Return [X, Y] of the center of cell containing provided text 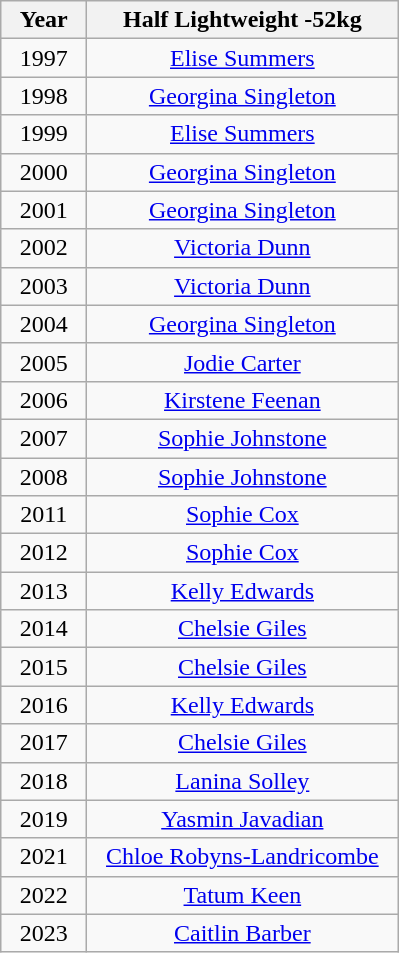
2022 [44, 895]
Jodie Carter [242, 362]
2001 [44, 210]
Caitlin Barber [242, 933]
Year [44, 20]
Tatum Keen [242, 895]
2000 [44, 172]
Lanina Solley [242, 781]
Half Lightweight -52kg [242, 20]
2014 [44, 629]
2011 [44, 515]
2012 [44, 553]
2018 [44, 781]
Chloe Robyns-Landricombe [242, 857]
Yasmin Javadian [242, 819]
2023 [44, 933]
2013 [44, 591]
2019 [44, 819]
Kirstene Feenan [242, 400]
2002 [44, 248]
2007 [44, 438]
2021 [44, 857]
2017 [44, 743]
2004 [44, 324]
1997 [44, 58]
2008 [44, 477]
2005 [44, 362]
1998 [44, 96]
2016 [44, 705]
2015 [44, 667]
2003 [44, 286]
1999 [44, 134]
2006 [44, 400]
